Capture the cell that displays the provided text and extract its [X, Y] central coordinate. 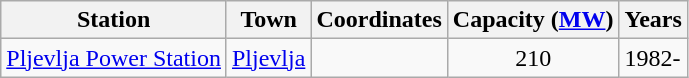
Pljevlja Power Station [114, 58]
Town [268, 20]
Years [653, 20]
1982- [653, 58]
Capacity (MW) [533, 20]
Coordinates [379, 20]
210 [533, 58]
Station [114, 20]
Pljevlja [268, 58]
